Output the [X, Y] coordinate of the center of the cell containing the given text.  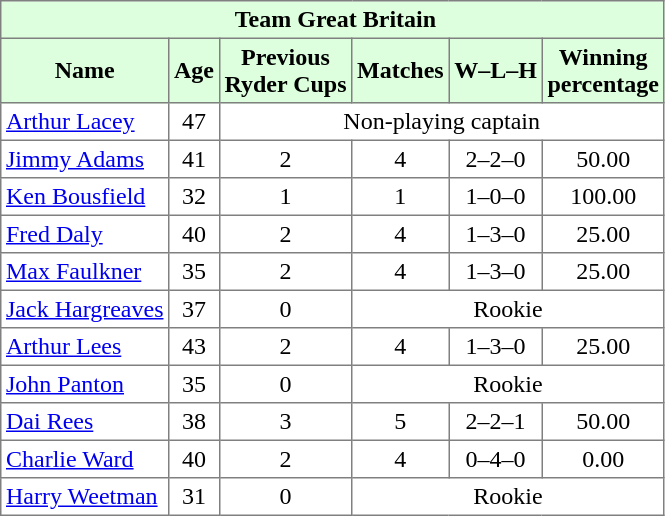
2–2–0 [496, 159]
47 [194, 122]
Arthur Lees [85, 347]
Jack Hargreaves [85, 309]
0.00 [603, 459]
Non-playing captain [442, 122]
Team Great Britain [332, 20]
Arthur Lacey [85, 122]
Charlie Ward [85, 459]
37 [194, 309]
0–4–0 [496, 459]
3 [286, 422]
PreviousRyder Cups [286, 70]
Harry Weetman [85, 497]
32 [194, 197]
Winningpercentage [603, 70]
2–2–1 [496, 422]
W–L–H [496, 70]
1–0–0 [496, 197]
Matches [400, 70]
Dai Rees [85, 422]
41 [194, 159]
43 [194, 347]
Max Faulkner [85, 272]
31 [194, 497]
Name [85, 70]
38 [194, 422]
Age [194, 70]
John Panton [85, 384]
Jimmy Adams [85, 159]
Ken Bousfield [85, 197]
5 [400, 422]
Fred Daly [85, 234]
100.00 [603, 197]
